Provide the [x, y] coordinate of the cell's center where the given text is located.  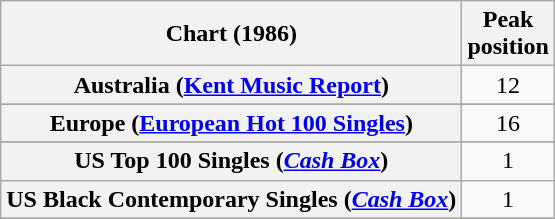
Australia (Kent Music Report) [232, 85]
Peakposition [508, 34]
US Top 100 Singles (Cash Box) [232, 161]
16 [508, 123]
12 [508, 85]
US Black Contemporary Singles (Cash Box) [232, 199]
Europe (European Hot 100 Singles) [232, 123]
Chart (1986) [232, 34]
